Provide the [x, y] coordinate of the cell's center where the given text is located.  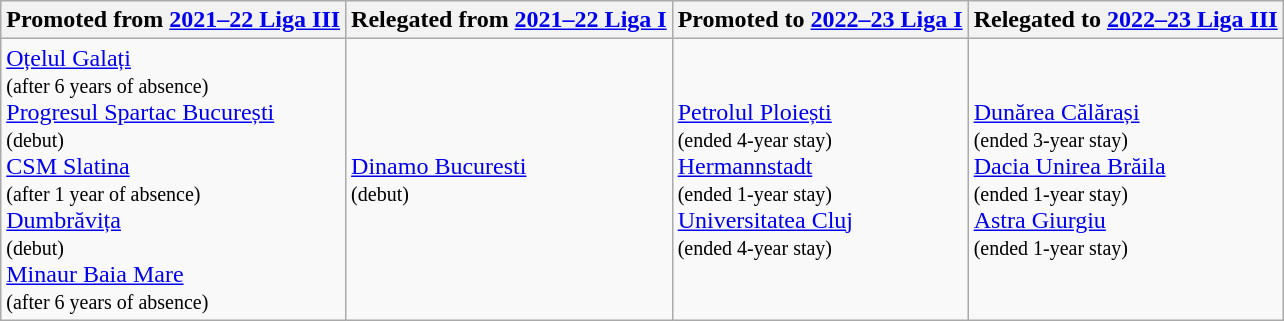
Petrolul Ploiești (ended 4-year stay)Hermannstadt (ended 1-year stay)Universitatea Cluj (ended 4-year stay) [820, 180]
Dunărea Călărași (ended 3-year stay)Dacia Unirea Brăila (ended 1-year stay)Astra Giurgiu (ended 1-year stay) [1126, 180]
Relegated from 2021–22 Liga I [510, 20]
Relegated to 2022–23 Liga III [1126, 20]
Promoted from 2021–22 Liga III [174, 20]
Promoted to 2022–23 Liga I [820, 20]
Dinamo Bucuresti (debut) [510, 180]
